Output the (X, Y) coordinate of the center of the cell containing the given text.  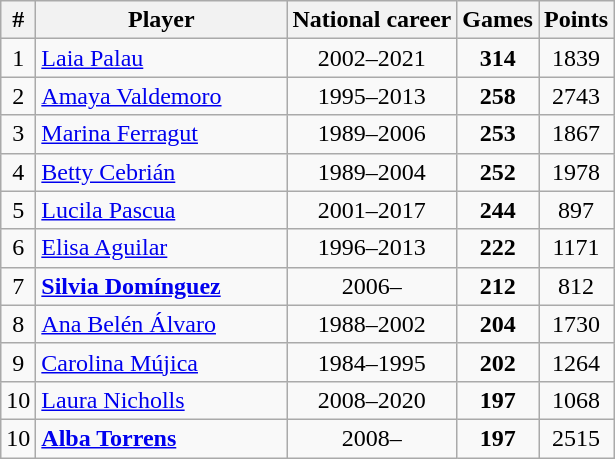
9 (18, 362)
4 (18, 172)
National career (372, 20)
Laura Nicholls (162, 400)
# (18, 20)
252 (498, 172)
2002–2021 (372, 58)
202 (498, 362)
Betty Cebrián (162, 172)
2515 (576, 438)
7 (18, 286)
244 (498, 210)
Silvia Domínguez (162, 286)
1989–2006 (372, 134)
Amaya Valdemoro (162, 96)
1995–2013 (372, 96)
Carolina Mújica (162, 362)
253 (498, 134)
1984–1995 (372, 362)
Games (498, 20)
Marina Ferragut (162, 134)
Ana Belén Álvaro (162, 324)
2743 (576, 96)
5 (18, 210)
204 (498, 324)
1996–2013 (372, 248)
Points (576, 20)
3 (18, 134)
8 (18, 324)
1730 (576, 324)
2001–2017 (372, 210)
1264 (576, 362)
1171 (576, 248)
812 (576, 286)
1839 (576, 58)
258 (498, 96)
2008–2020 (372, 400)
6 (18, 248)
Elisa Aguilar (162, 248)
897 (576, 210)
Alba Torrens (162, 438)
1068 (576, 400)
2006– (372, 286)
2008– (372, 438)
2 (18, 96)
Laia Palau (162, 58)
222 (498, 248)
Player (162, 20)
212 (498, 286)
Lucila Pascua (162, 210)
1989–2004 (372, 172)
1988–2002 (372, 324)
1 (18, 58)
314 (498, 58)
1978 (576, 172)
1867 (576, 134)
